Identify which cell holds the provided text, then report its [x, y] central coordinate. 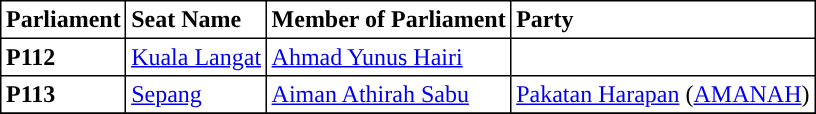
Member of Parliament [388, 20]
P113 [64, 95]
Party [663, 20]
Parliament [64, 20]
Aiman Athirah Sabu [388, 95]
Pakatan Harapan (AMANAH) [663, 95]
Seat Name [196, 20]
P112 [64, 57]
Ahmad Yunus Hairi [388, 57]
Kuala Langat [196, 57]
Sepang [196, 95]
